Detect which cell encompasses the target text, then output its [X, Y] center coordinate. 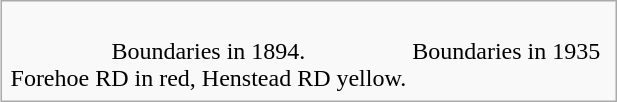
Boundaries in 1935 [506, 51]
Boundaries in 1894.Forehoe RD in red, Henstead RD yellow. [208, 51]
